For the text-containing cell, return its midpoint in (X, Y) coordinate format. 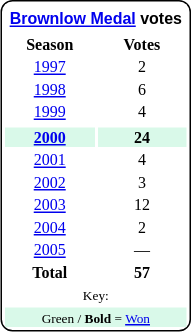
2000 (50, 138)
Total (50, 272)
1998 (50, 90)
2003 (50, 205)
2002 (50, 182)
2005 (50, 250)
Green / Bold = Won (96, 318)
1997 (50, 67)
Season (50, 44)
Key: (96, 295)
2004 (50, 228)
Brownlow Medal votes (96, 18)
24 (142, 138)
12 (142, 205)
— (142, 250)
3 (142, 182)
1999 (50, 112)
Votes (142, 44)
2001 (50, 160)
57 (142, 272)
6 (142, 90)
